Provide the [X, Y] coordinate of the cell's center where the given text is located.  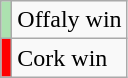
Offaly win [70, 20]
Cork win [70, 58]
